Return (x, y) of the center of cell containing provided text 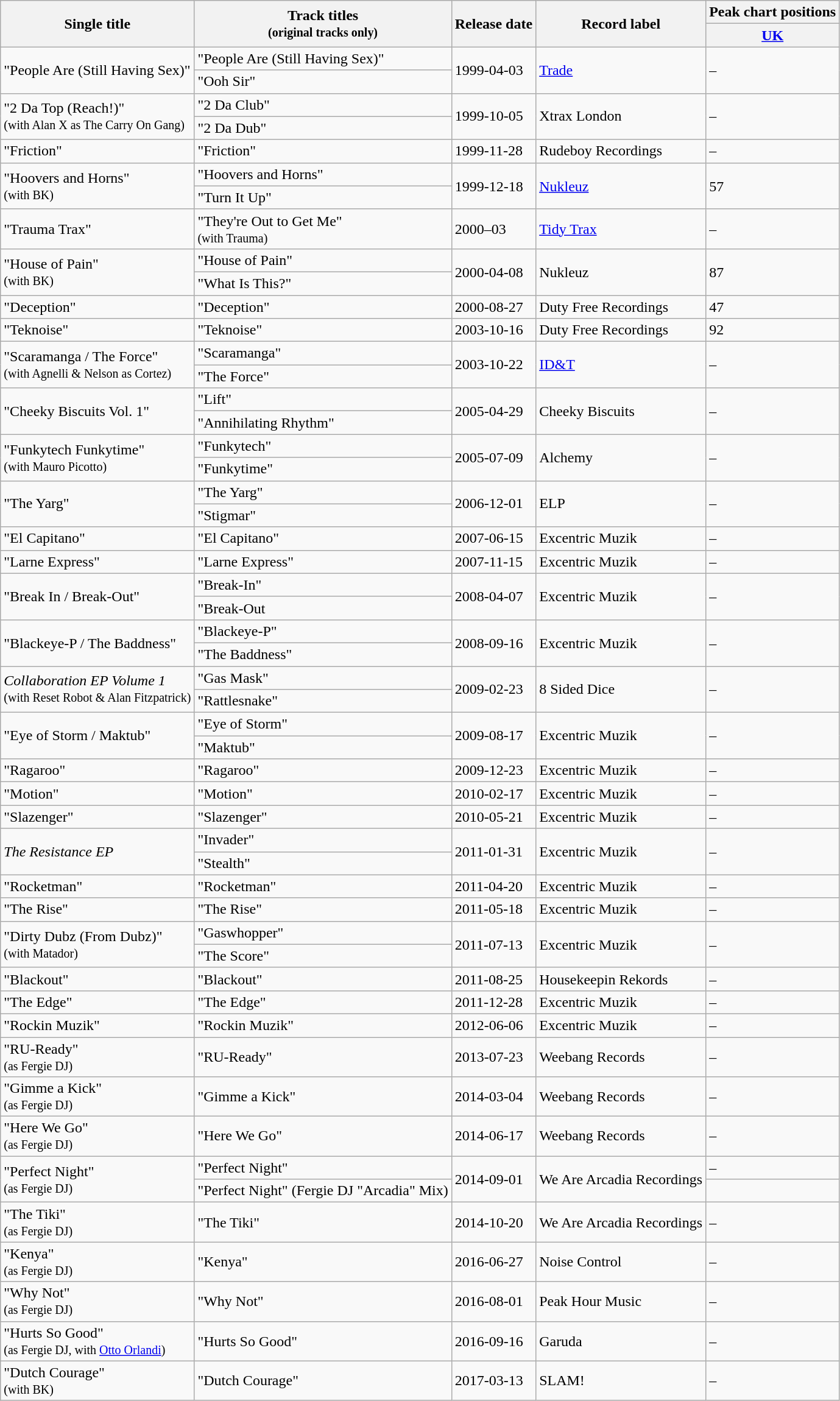
2007-11-15 (493, 562)
2003-10-22 (493, 365)
47 (772, 306)
Record label (621, 24)
UK (772, 35)
"Here We Go" (323, 1137)
"The Baddness" (323, 654)
"2 Da Dub" (323, 128)
2012-06-06 (493, 1025)
2016-08-01 (493, 1301)
"Here We Go"(as Fergie DJ) (97, 1137)
Cheeky Biscuits (621, 411)
"Perfect Night" (323, 1168)
2008-09-16 (493, 643)
2005-07-09 (493, 457)
2010-02-17 (493, 794)
"Hurts So Good"(as Fergie DJ, with Otto Orlandi) (97, 1341)
2003-10-16 (493, 330)
Peak chart positions (772, 12)
"The Tiki"(as Fergie DJ) (97, 1222)
Tidy Trax (621, 229)
2009-12-23 (493, 771)
Alchemy (621, 457)
2011-07-13 (493, 944)
2010-05-21 (493, 817)
2011-08-25 (493, 979)
"Turn It Up" (323, 197)
"Hurts So Good" (323, 1341)
"Gimme a Kick" (323, 1096)
"Ooh Sir" (323, 82)
"Gaswhopper" (323, 933)
"Funkytech" (323, 446)
"Break-Out (323, 608)
"Blackeye-P / The Baddness" (97, 643)
87 (772, 272)
"Why Not"(as Fergie DJ) (97, 1301)
"Gimme a Kick"(as Fergie DJ) (97, 1096)
"Scaramanga" (323, 353)
"Dutch Courage" (323, 1380)
57 (772, 186)
2009-02-23 (493, 690)
"Lift" (323, 400)
"RU-Ready" (323, 1056)
"Perfect Night" (Fergie DJ "Arcadia" Mix) (323, 1191)
Collaboration EP Volume 1(with Reset Robot & Alan Fitzpatrick) (97, 690)
"The Tiki" (323, 1222)
"2 Da Club" (323, 105)
"Blackeye-P" (323, 631)
1999-11-28 (493, 151)
2014-09-01 (493, 1179)
"Dirty Dubz (From Dubz)"(with Matador) (97, 944)
2011-01-31 (493, 852)
"Break In / Break-Out" (97, 596)
"Stigmar" (323, 515)
Track titles(original tracks only) (323, 24)
"House of Pain" (323, 260)
2013-07-23 (493, 1056)
Garuda (621, 1341)
"Dutch Courage"(with BK) (97, 1380)
"2 Da Top (Reach!)"(with Alan X as The Carry On Gang) (97, 116)
SLAM! (621, 1380)
ELP (621, 504)
"The Force" (323, 376)
2008-04-07 (493, 596)
Trade (621, 70)
"Scaramanga / The Force"(with Agnelli & Nelson as Cortez) (97, 365)
2006-12-01 (493, 504)
Rudeboy Recordings (621, 151)
"Hoovers and Horns"(with BK) (97, 186)
2000-08-27 (493, 306)
"Rattlesnake" (323, 701)
8 Sided Dice (621, 690)
"Eye of Storm" (323, 724)
Noise Control (621, 1262)
"House of Pain"(with BK) (97, 272)
2011-04-20 (493, 886)
"RU-Ready"(as Fergie DJ) (97, 1056)
"What Is This?" (323, 283)
"Annihilating Rhythm" (323, 423)
2000–03 (493, 229)
"Funkytech Funkytime"(with Mauro Picotto) (97, 457)
"Invader" (323, 840)
"Eye of Storm / Maktub" (97, 736)
"Kenya"(as Fergie DJ) (97, 1262)
Housekeepin Rekords (621, 979)
2014-03-04 (493, 1096)
"They're Out to Get Me"(with Trauma) (323, 229)
2005-04-29 (493, 411)
"Gas Mask" (323, 678)
"Maktub" (323, 747)
2011-05-18 (493, 909)
ID&T (621, 365)
"Why Not" (323, 1301)
"Trauma Trax" (97, 229)
2017-03-13 (493, 1380)
92 (772, 330)
"Funkytime" (323, 469)
"Break-In" (323, 585)
Single title (97, 24)
"The Score" (323, 956)
2007-06-15 (493, 538)
The Resistance EP (97, 852)
2016-06-27 (493, 1262)
2011-12-28 (493, 1002)
1999-04-03 (493, 70)
2016-09-16 (493, 1341)
Release date (493, 24)
"Hoovers and Horns" (323, 174)
1999-12-18 (493, 186)
1999-10-05 (493, 116)
2014-06-17 (493, 1137)
"Stealth" (323, 863)
Peak Hour Music (621, 1301)
2009-08-17 (493, 736)
"Cheeky Biscuits Vol. 1" (97, 411)
Xtrax London (621, 116)
2014-10-20 (493, 1222)
"Perfect Night"(as Fergie DJ) (97, 1179)
2000-04-08 (493, 272)
"Kenya" (323, 1262)
